Return the [X, Y] coordinate for the center point of the cell that contains the specified text.  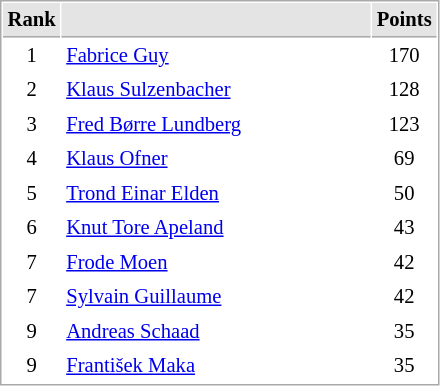
Frode Moen [216, 262]
69 [404, 158]
Knut Tore Apeland [216, 228]
6 [32, 228]
4 [32, 158]
123 [404, 124]
Points [404, 20]
Fred Børre Lundberg [216, 124]
Sylvain Guillaume [216, 296]
František Maka [216, 366]
Andreas Schaad [216, 332]
170 [404, 56]
50 [404, 194]
3 [32, 124]
1 [32, 56]
Trond Einar Elden [216, 194]
Fabrice Guy [216, 56]
Rank [32, 20]
Klaus Ofner [216, 158]
5 [32, 194]
Klaus Sulzenbacher [216, 90]
128 [404, 90]
43 [404, 228]
2 [32, 90]
